From the cell containing the given text, extract its center point as (X, Y) coordinate. 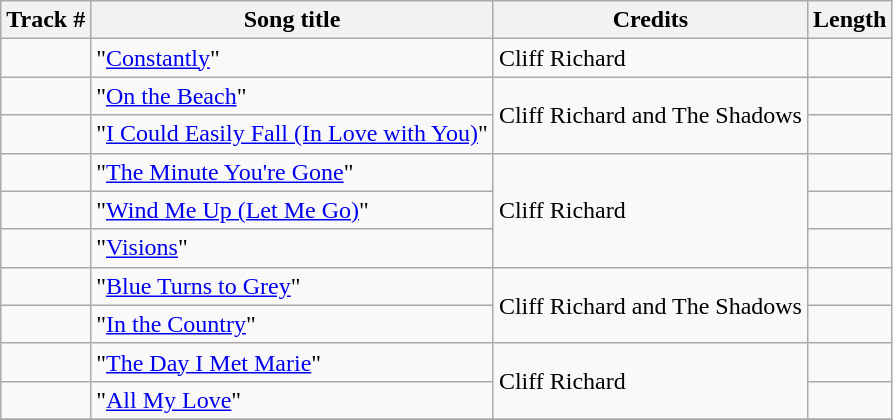
"Constantly" (292, 58)
"The Day I Met Marie" (292, 362)
"On the Beach" (292, 96)
Song title (292, 20)
Track # (46, 20)
"Visions" (292, 248)
Length (849, 20)
Credits (650, 20)
"All My Love" (292, 400)
"The Minute You're Gone" (292, 172)
"Wind Me Up (Let Me Go)" (292, 210)
"In the Country" (292, 324)
"Blue Turns to Grey" (292, 286)
"I Could Easily Fall (In Love with You)" (292, 134)
